Search for the cell housing the specified text and yield its (x, y) center coordinate. 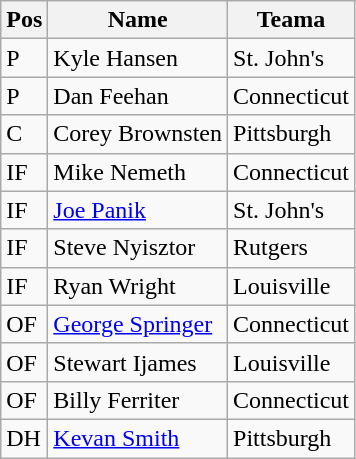
Dan Feehan (138, 96)
Corey Brownsten (138, 134)
Billy Ferriter (138, 400)
C (24, 134)
Rutgers (292, 248)
Pos (24, 20)
Kyle Hansen (138, 58)
Teama (292, 20)
Mike Nemeth (138, 172)
George Springer (138, 324)
Steve Nyisztor (138, 248)
Ryan Wright (138, 286)
DH (24, 438)
Stewart Ijames (138, 362)
Kevan Smith (138, 438)
Name (138, 20)
Joe Panik (138, 210)
